Find where the given text appears and provide that cell's center as (X, Y) coordinate. 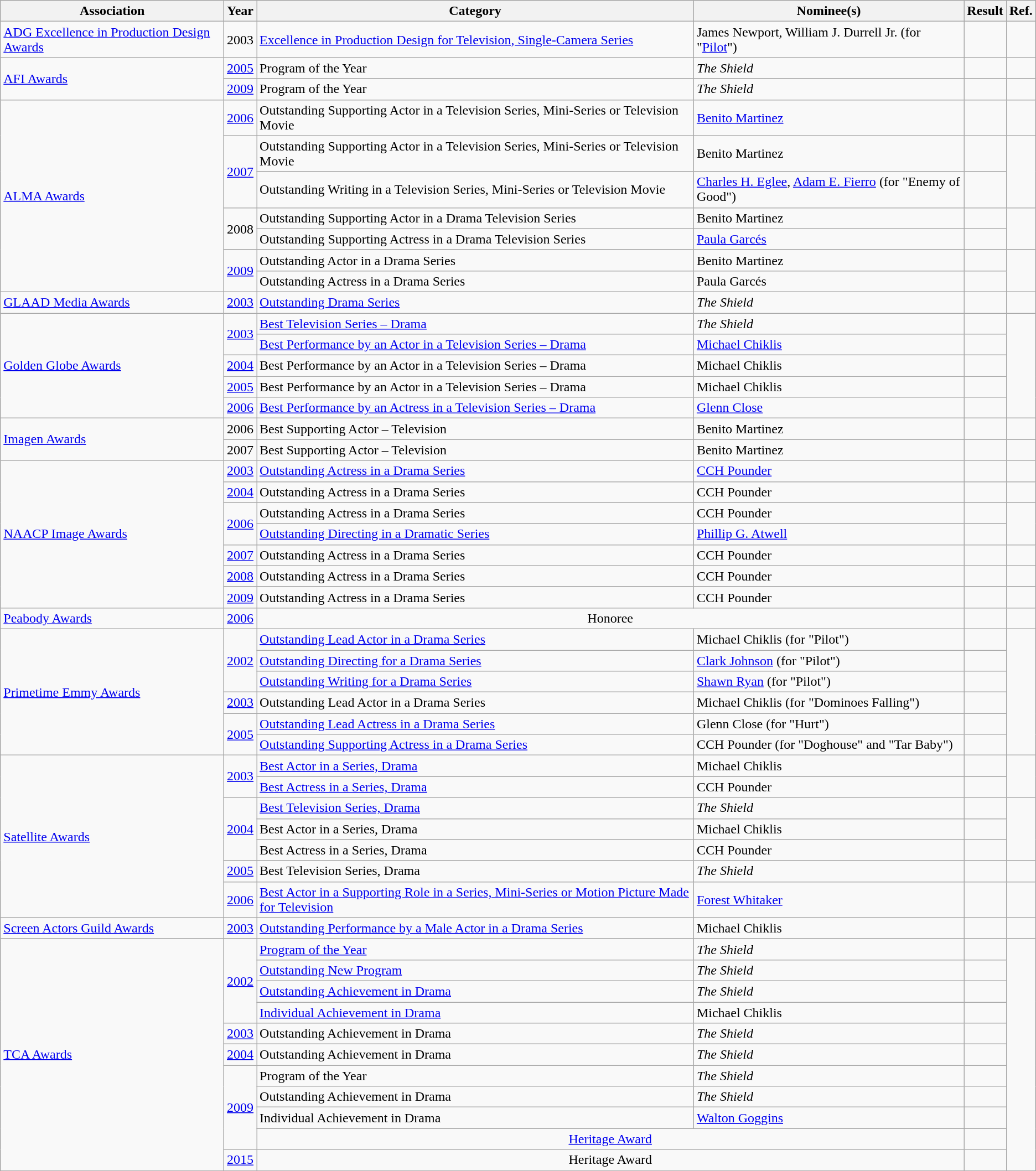
Outstanding Drama Series (475, 302)
Outstanding Actor in a Drama Series (475, 260)
Outstanding New Program (475, 970)
Forest Whitaker (828, 900)
Outstanding Supporting Actress in a Drama Series (475, 745)
NAACP Image Awards (112, 534)
Clark Johnson (for "Pilot") (828, 660)
Outstanding Performance by a Male Actor in a Drama Series (475, 928)
Best Actor in a Supporting Role in a Series, Mini-Series or Motion Picture Made for Television (475, 900)
Result (985, 11)
2015 (240, 1160)
ALMA Awards (112, 196)
Primetime Emmy Awards (112, 692)
Best Television Series – Drama (475, 324)
Ref. (1021, 11)
Outstanding Lead Actress in a Drama Series (475, 724)
Walton Goggins (828, 1118)
Peabody Awards (112, 618)
Outstanding Supporting Actor in a Drama Television Series (475, 218)
James Newport, William J. Durrell Jr. (for "Pilot") (828, 40)
AFI Awards (112, 79)
CCH Pounder (for "Doghouse" and "Tar Baby") (828, 745)
Charles H. Eglee, Adam E. Fierro (for "Enemy of Good") (828, 189)
TCA Awards (112, 1055)
Phillip G. Atwell (828, 534)
Excellence in Production Design for Television, Single-Camera Series (475, 40)
Michael Chiklis (for "Dominoes Falling") (828, 703)
Glenn Close (for "Hurt") (828, 724)
Imagen Awards (112, 439)
Screen Actors Guild Awards (112, 928)
Honoree (610, 618)
Outstanding Directing for a Drama Series (475, 660)
Outstanding Directing in a Dramatic Series (475, 534)
Outstanding Supporting Actress in a Drama Television Series (475, 239)
Satellite Awards (112, 837)
Golden Globe Awards (112, 366)
GLAAD Media Awards (112, 302)
Year (240, 11)
Nominee(s) (828, 11)
Shawn Ryan (for "Pilot") (828, 682)
Michael Chiklis (for "Pilot") (828, 639)
ADG Excellence in Production Design Awards (112, 40)
Category (475, 11)
Association (112, 11)
Outstanding Writing in a Television Series, Mini-Series or Television Movie (475, 189)
Best Performance by an Actress in a Television Series – Drama (475, 408)
Glenn Close (828, 408)
Outstanding Writing for a Drama Series (475, 682)
